Find where the given text appears and provide that cell's center as [X, Y] coordinate. 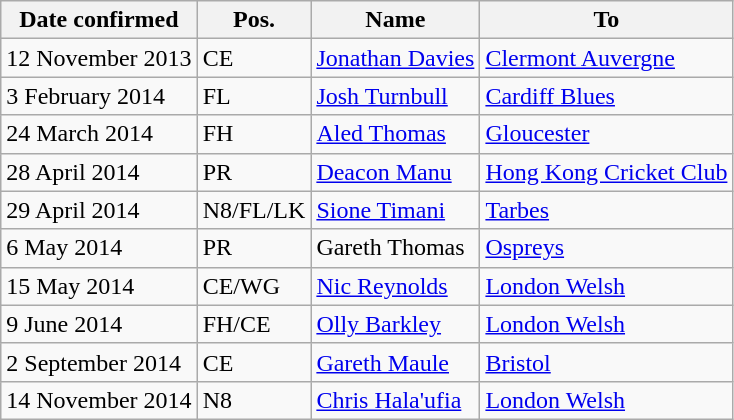
Tarbes [606, 210]
FH [254, 134]
6 May 2014 [99, 248]
9 June 2014 [99, 324]
Nic Reynolds [396, 286]
Hong Kong Cricket Club [606, 172]
Sione Timani [396, 210]
Josh Turnbull [396, 96]
Name [396, 20]
24 March 2014 [99, 134]
Chris Hala'ufia [396, 400]
CE/WG [254, 286]
Cardiff Blues [606, 96]
FH/CE [254, 324]
Ospreys [606, 248]
Gareth Thomas [396, 248]
Pos. [254, 20]
Gloucester [606, 134]
N8/FL/LK [254, 210]
To [606, 20]
15 May 2014 [99, 286]
Gareth Maule [396, 362]
Bristol [606, 362]
Jonathan Davies [396, 58]
28 April 2014 [99, 172]
12 November 2013 [99, 58]
2 September 2014 [99, 362]
Clermont Auvergne [606, 58]
14 November 2014 [99, 400]
29 April 2014 [99, 210]
Aled Thomas [396, 134]
3 February 2014 [99, 96]
FL [254, 96]
Olly Barkley [396, 324]
Date confirmed [99, 20]
Deacon Manu [396, 172]
N8 [254, 400]
